Extract the (x, y) coordinate from the center of the cell holding the provided text.  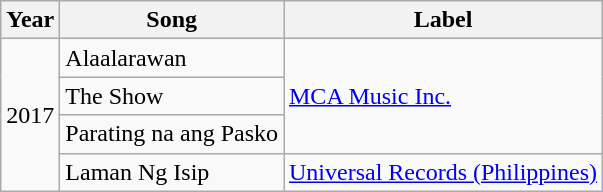
Label (444, 20)
2017 (30, 115)
Alaalarawan (172, 58)
Song (172, 20)
MCA Music Inc. (444, 96)
Parating na ang Pasko (172, 134)
Year (30, 20)
The Show (172, 96)
Universal Records (Philippines) (444, 172)
Laman Ng Isip (172, 172)
